Scan for the cell matching the given text and deliver its (X, Y) coordinate at center. 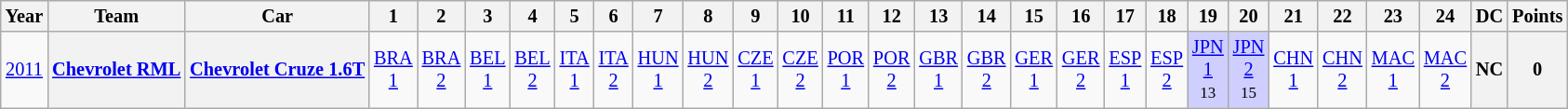
19 (1208, 16)
8 (708, 16)
CZE2 (800, 70)
BRA1 (393, 70)
ESP1 (1125, 70)
6 (614, 16)
4 (532, 16)
3 (487, 16)
GER1 (1034, 70)
POR1 (846, 70)
24 (1445, 16)
GBR2 (987, 70)
12 (891, 16)
Team (116, 16)
BEL1 (487, 70)
Points (1537, 16)
0 (1537, 70)
CZE1 (755, 70)
13 (938, 16)
ITA2 (614, 70)
7 (658, 16)
HUN1 (658, 70)
1 (393, 16)
JPN215 (1249, 70)
10 (800, 16)
MAC1 (1393, 70)
18 (1166, 16)
Car (277, 16)
BRA2 (442, 70)
5 (575, 16)
NC (1490, 70)
Chevrolet RML (116, 70)
15 (1034, 16)
GBR1 (938, 70)
ITA1 (575, 70)
DC (1490, 16)
POR2 (891, 70)
2 (442, 16)
20 (1249, 16)
BEL2 (532, 70)
21 (1293, 16)
9 (755, 16)
17 (1125, 16)
22 (1343, 16)
JPN113 (1208, 70)
Chevrolet Cruze 1.6T (277, 70)
2011 (24, 70)
CHN1 (1293, 70)
16 (1081, 16)
CHN2 (1343, 70)
14 (987, 16)
MAC2 (1445, 70)
11 (846, 16)
HUN2 (708, 70)
23 (1393, 16)
Year (24, 16)
ESP2 (1166, 70)
GER2 (1081, 70)
